From the cell containing the given text, extract its center point as (x, y) coordinate. 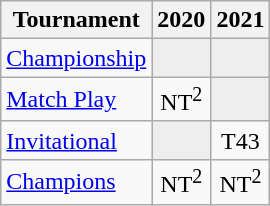
Match Play (76, 100)
2020 (182, 20)
Championship (76, 58)
T43 (240, 140)
Invitational (76, 140)
Tournament (76, 20)
Champions (76, 182)
2021 (240, 20)
